Identify which cell holds the provided text, then report its [x, y] central coordinate. 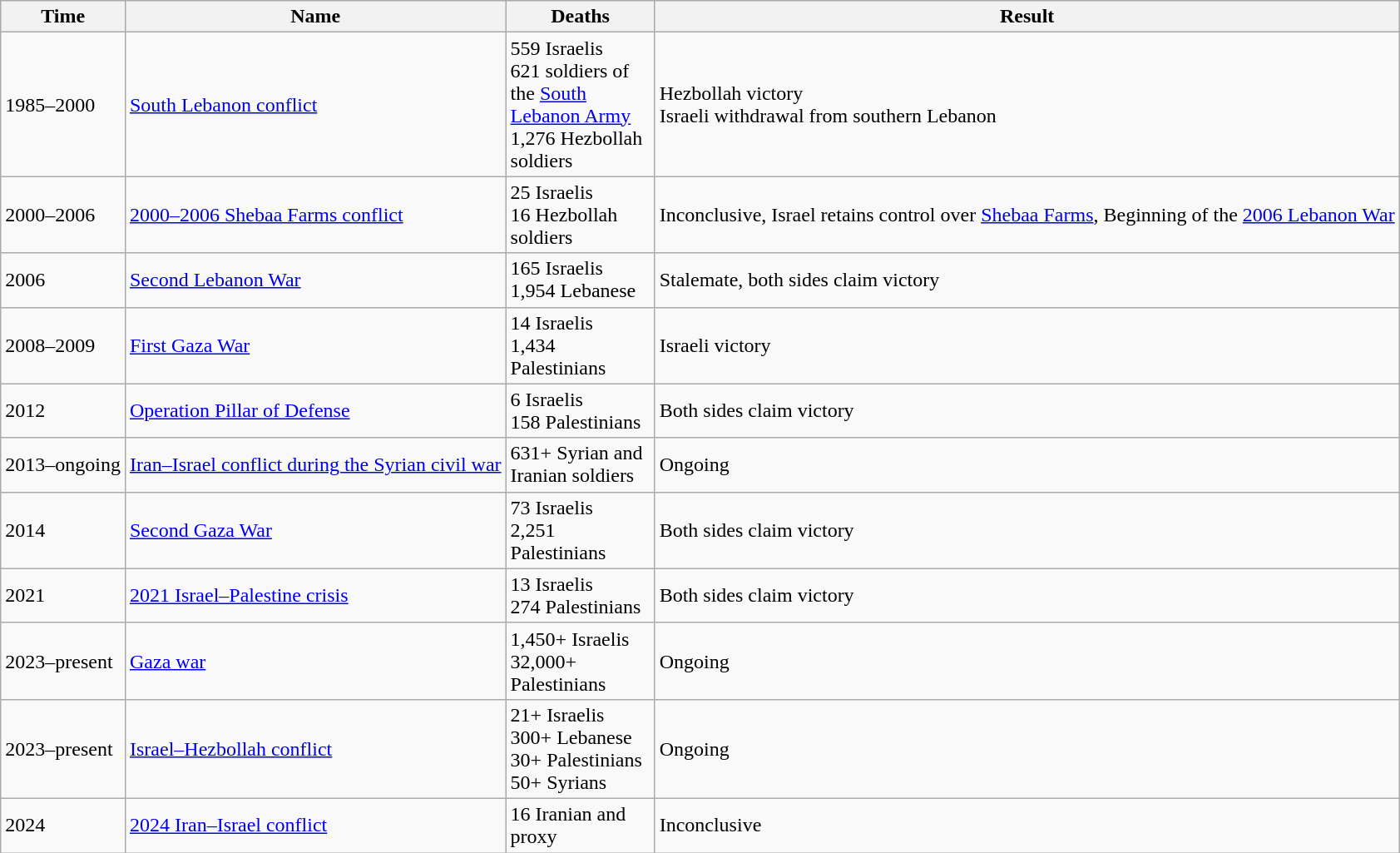
2006 [63, 280]
Second Gaza War [315, 530]
2014 [63, 530]
First Gaza War [315, 345]
165 Israelis1,954 Lebanese [581, 280]
2013–ongoing [63, 464]
16 Iranian and proxy [581, 826]
6 Israelis158 Palestinians [581, 411]
Israel–Hezbollah conflict [315, 749]
2021 [63, 596]
Inconclusive, Israel retains control over Shebaa Farms, Beginning of the 2006 Lebanon War [1027, 215]
2012 [63, 411]
1985–2000 [63, 105]
Stalemate, both sides claim victory [1027, 280]
Operation Pillar of Defense [315, 411]
Deaths [581, 17]
Iran–Israel conflict during the Syrian civil war [315, 464]
25 Israelis16 Hezbollah soldiers [581, 215]
21+ Israelis300+ Lebanese30+ Palestinians50+ Syrians [581, 749]
Inconclusive [1027, 826]
2000–2006 [63, 215]
2024 Iran–Israel conflict [315, 826]
13 Israelis274 Palestinians [581, 596]
2024 [63, 826]
1,450+ Israelis32,000+ Palestinians [581, 661]
Hezbollah victoryIsraeli withdrawal from southern Lebanon [1027, 105]
2000–2006 Shebaa Farms conflict [315, 215]
Result [1027, 17]
Second Lebanon War [315, 280]
14 Israelis1,434 Palestinians [581, 345]
Gaza war [315, 661]
2008–2009 [63, 345]
South Lebanon conflict [315, 105]
Name [315, 17]
Time [63, 17]
Israeli victory [1027, 345]
559 Israelis621 soldiers of the South Lebanon Army 1,276 Hezbollah soldiers [581, 105]
73 Israelis2,251 Palestinians [581, 530]
2021 Israel–Palestine crisis [315, 596]
631+ Syrian and Iranian soldiers [581, 464]
